Capture the cell that displays the provided text and extract its (x, y) central coordinate. 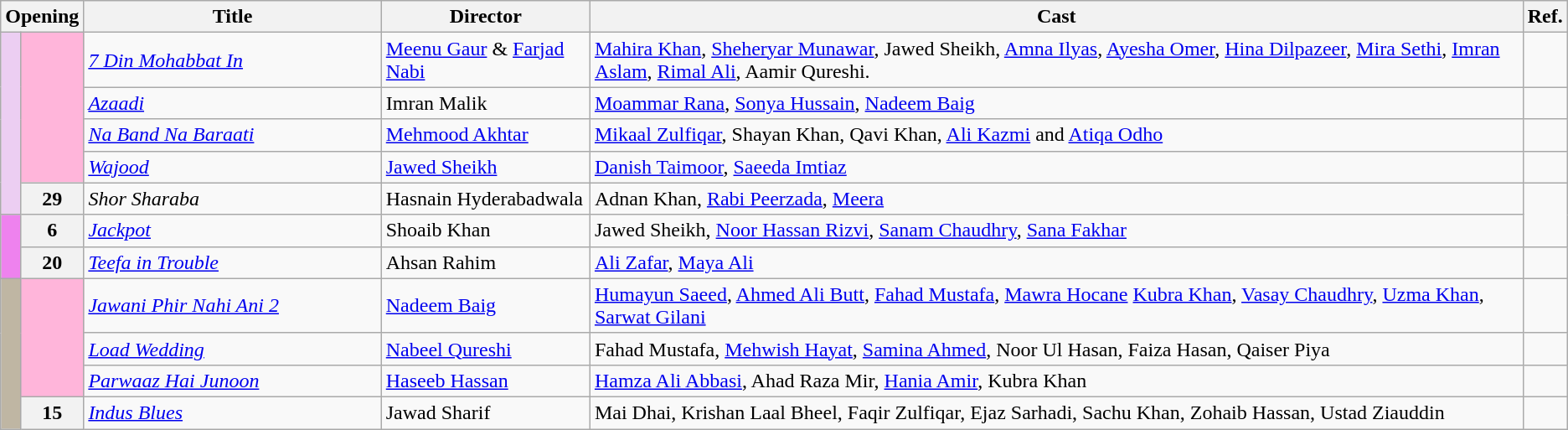
Haseeb Hassan (486, 381)
Shor Sharaba (233, 199)
Mikaal Zulfiqar, Shayan Khan, Qavi Khan, Ali Kazmi and Atiqa Odho (1056, 135)
Indus Blues (233, 412)
Jawed Sheikh (486, 167)
Nabeel Qureshi (486, 349)
Opening (42, 17)
Hamza Ali Abbasi, Ahad Raza Mir, Hania Amir, Kubra Khan (1056, 381)
6 (52, 231)
Title (233, 17)
Load Wedding (233, 349)
Nadeem Baig (486, 305)
Mehmood Akhtar (486, 135)
Meenu Gaur & Farjad Nabi (486, 60)
29 (52, 199)
Parwaaz Hai Junoon (233, 381)
Azaadi (233, 103)
Ahsan Rahim (486, 262)
Hasnain Hyderabadwala (486, 199)
Fahad Mustafa, Mehwish Hayat, Samina Ahmed, Noor Ul Hasan, Faiza Hasan, Qaiser Piya (1056, 349)
Wajood (233, 167)
Director (486, 17)
Mai Dhai, Krishan Laal Bheel, Faqir Zulfiqar, Ejaz Sarhadi, Sachu Khan, Zohaib Hassan, Ustad Ziauddin (1056, 412)
Teefa in Trouble (233, 262)
Cast (1056, 17)
Jawed Sheikh, Noor Hassan Rizvi, Sanam Chaudhry, Sana Fakhar (1056, 231)
Jackpot (233, 231)
20 (52, 262)
Shoaib Khan (486, 231)
7 Din Mohabbat In (233, 60)
Ref. (1545, 17)
Jawani Phir Nahi Ani 2 (233, 305)
15 (52, 412)
Ali Zafar, Maya Ali (1056, 262)
Mahira Khan, Sheheryar Munawar, Jawed Sheikh, Amna Ilyas, Ayesha Omer, Hina Dilpazeer, Mira Sethi, Imran Aslam, Rimal Ali, Aamir Qureshi. (1056, 60)
Humayun Saeed, Ahmed Ali Butt, Fahad Mustafa, Mawra Hocane Kubra Khan, Vasay Chaudhry, Uzma Khan, Sarwat Gilani (1056, 305)
Adnan Khan, Rabi Peerzada, Meera (1056, 199)
Danish Taimoor, Saeeda Imtiaz (1056, 167)
Moammar Rana, Sonya Hussain, Nadeem Baig (1056, 103)
Na Band Na Baraati (233, 135)
Imran Malik (486, 103)
Jawad Sharif (486, 412)
